Return (X, Y) of the center of cell containing provided text 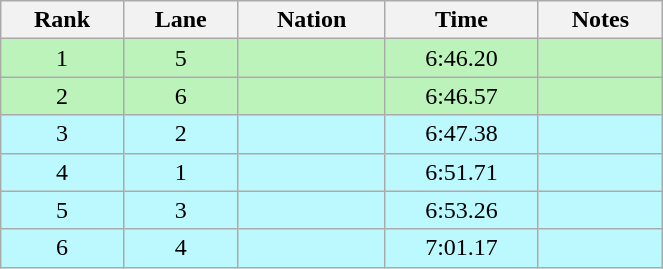
Lane (180, 20)
Nation (312, 20)
6:53.26 (462, 210)
7:01.17 (462, 248)
6:46.57 (462, 96)
6:46.20 (462, 58)
6:47.38 (462, 134)
Notes (600, 20)
Rank (62, 20)
6:51.71 (462, 172)
Time (462, 20)
